Find where the given text appears and provide that cell's center as [x, y] coordinate. 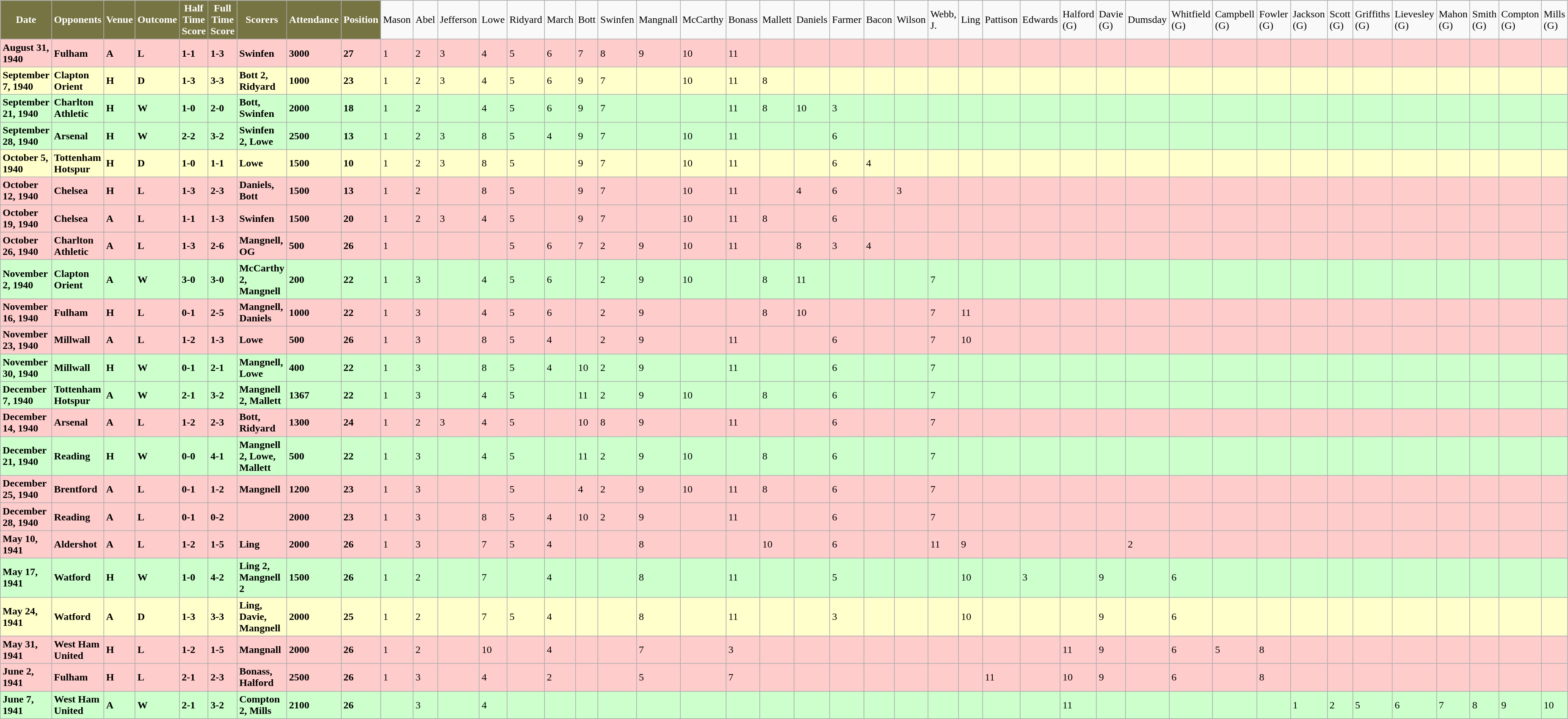
200 [314, 279]
1300 [314, 423]
Campbell (G) [1235, 20]
3000 [314, 53]
0-2 [223, 517]
0-0 [194, 456]
May 24, 1941 [26, 617]
Halford (G) [1079, 20]
Pattison [1001, 20]
1200 [314, 489]
December 25, 1940 [26, 489]
25 [361, 617]
October 5, 1940 [26, 163]
Half Time Score [194, 20]
Edwards [1040, 20]
Farmer [847, 20]
20 [361, 218]
Smith (G) [1484, 20]
December 28, 1940 [26, 517]
Bott, Ridyard [262, 423]
Mangnell, Lowe [262, 368]
Full Time Score [223, 20]
June 2, 1941 [26, 678]
December 21, 1940 [26, 456]
Jefferson [459, 20]
Mangnell 2, Lowe, Mallett [262, 456]
Jackson (G) [1309, 20]
Abel [425, 20]
1367 [314, 395]
McCarthy [703, 20]
Brentford [78, 489]
Compton (G) [1520, 20]
Mangnell [262, 489]
Lievesley (G) [1414, 20]
Daniels [812, 20]
May 31, 1941 [26, 650]
May 10, 1941 [26, 545]
Mallett [777, 20]
Griffiths (G) [1372, 20]
Swinfen 2, Lowe [262, 136]
December 7, 1940 [26, 395]
2-6 [223, 246]
4-2 [223, 578]
Scott (G) [1340, 20]
Compton 2, Mills [262, 705]
Scorers [262, 20]
McCarthy 2, Mangnell [262, 279]
May 17, 1941 [26, 578]
Dumsday [1147, 20]
18 [361, 108]
Bott 2, Ridyard [262, 80]
Ridyard [526, 20]
2100 [314, 705]
October 12, 1940 [26, 191]
November 23, 1940 [26, 340]
Mills (G) [1554, 20]
Mahon (G) [1453, 20]
Date [26, 20]
Wilson [911, 20]
November 16, 1940 [26, 312]
Webb, J. [943, 20]
Bonass, Halford [262, 678]
December 14, 1940 [26, 423]
March [560, 20]
Fowler (G) [1273, 20]
27 [361, 53]
September 28, 1940 [26, 136]
October 26, 1940 [26, 246]
Ling 2, Mangnell 2 [262, 578]
September 7, 1940 [26, 80]
Ling, Davie, Mangnell [262, 617]
Bacon [879, 20]
Bott, Swinfen [262, 108]
Mangnell, Daniels [262, 312]
Venue [119, 20]
Opponents [78, 20]
October 19, 1940 [26, 218]
Whitfield (G) [1191, 20]
24 [361, 423]
400 [314, 368]
September 21, 1940 [26, 108]
June 7, 1941 [26, 705]
Aldershot [78, 545]
Mason [397, 20]
Davie (G) [1111, 20]
Bott [587, 20]
2-5 [223, 312]
Outcome [157, 20]
Position [361, 20]
Bonass [743, 20]
Attendance [314, 20]
2-2 [194, 136]
4-1 [223, 456]
Mangnell 2, Mallett [262, 395]
November 2, 1940 [26, 279]
Daniels, Bott [262, 191]
August 31, 1940 [26, 53]
November 30, 1940 [26, 368]
2-0 [223, 108]
Mangnell, OG [262, 246]
